Pinpoint the cell where the given text exists, returning its [x, y] midpoint coordinate. 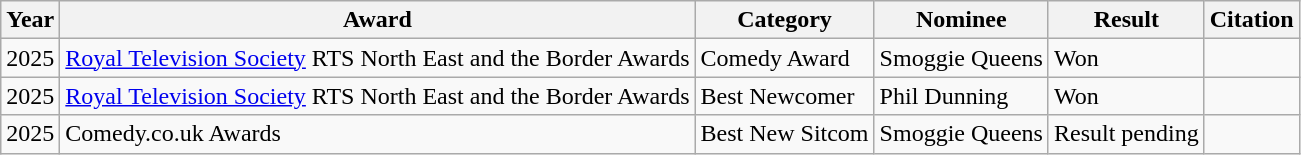
Result [1126, 20]
Nominee [961, 20]
Category [784, 20]
Result pending [1126, 134]
Phil Dunning [961, 96]
Best New Sitcom [784, 134]
Year [30, 20]
Award [378, 20]
Comedy.co.uk Awards [378, 134]
Best Newcomer [784, 96]
Citation [1252, 20]
Comedy Award [784, 58]
